Provide the [x, y] coordinate of the cell's center where the given text is located.  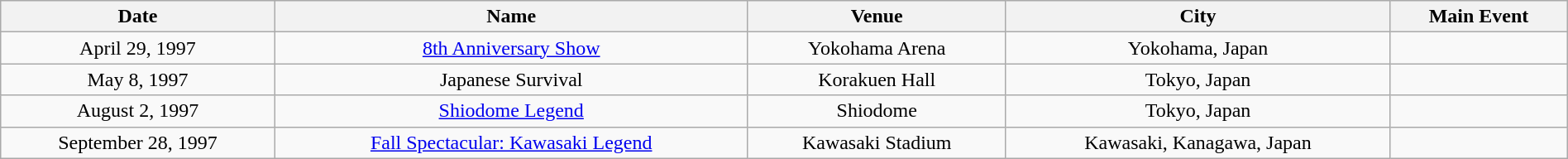
Shiodome Legend [511, 111]
Venue [877, 17]
August 2, 1997 [137, 111]
Shiodome [877, 111]
8th Anniversary Show [511, 48]
Korakuen Hall [877, 79]
Fall Spectacular: Kawasaki Legend [511, 142]
City [1198, 17]
September 28, 1997 [137, 142]
Yokohama Arena [877, 48]
May 8, 1997 [137, 79]
Japanese Survival [511, 79]
Kawasaki Stadium [877, 142]
April 29, 1997 [137, 48]
Yokohama, Japan [1198, 48]
Date [137, 17]
Kawasaki, Kanagawa, Japan [1198, 142]
Main Event [1479, 17]
Name [511, 17]
